Output the [X, Y] coordinate of the center of the cell containing the given text.  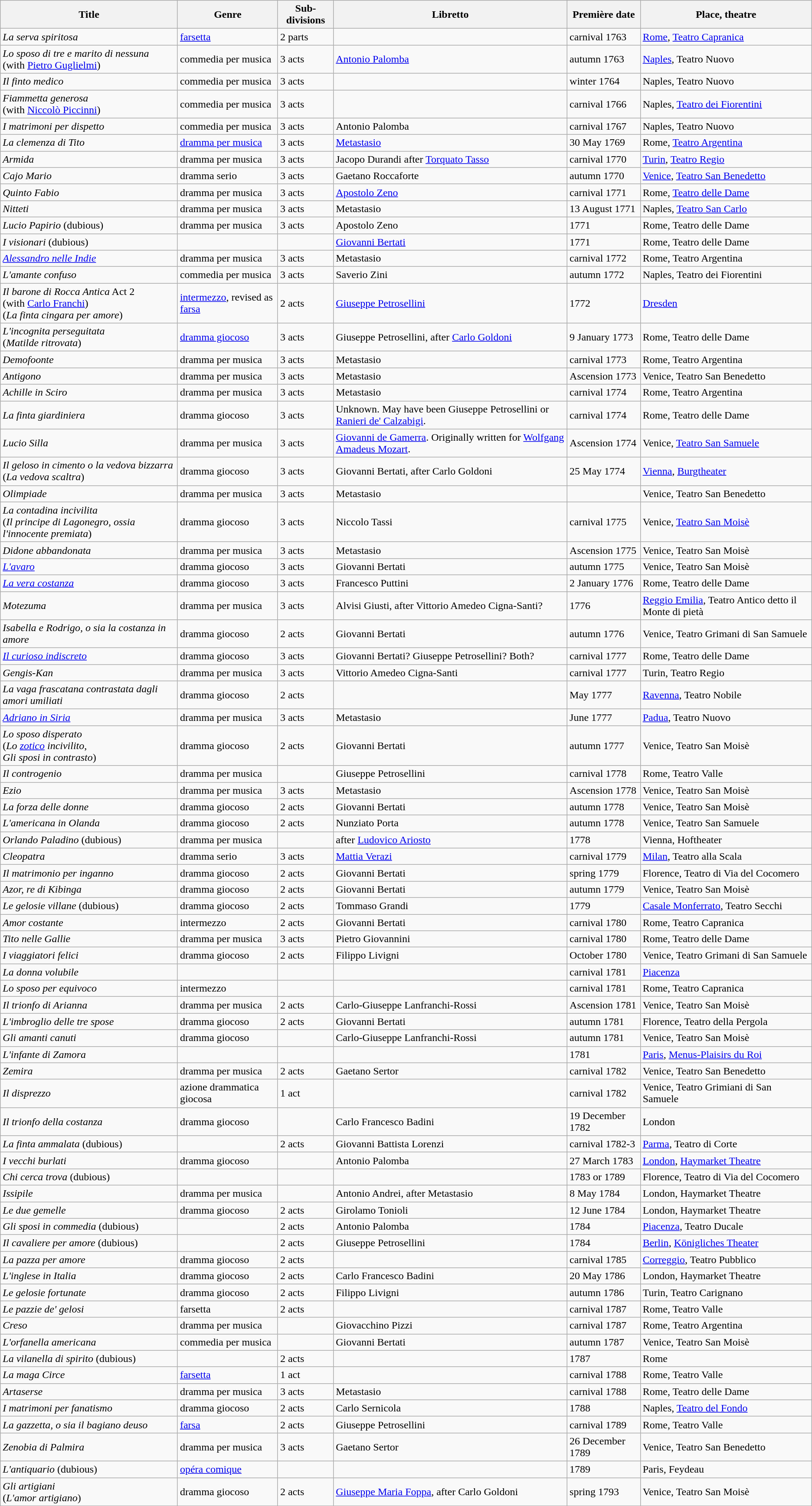
26 December 1789 [604, 1447]
Lo sposo disperato(Lo zotico incivilito,Gli sposi in contrasto) [89, 746]
I matrimoni per fanatismo [89, 1408]
La gazzetta, o sia il bagiano deuso [89, 1424]
Ascension 1781 [604, 1005]
Achille in Sciro [89, 393]
Gli sposi in commedia (dubious) [89, 1227]
25 May 1774 [604, 471]
Naples, Teatro del Fondo [726, 1408]
Rome [726, 1359]
Pietro Giovannini [450, 939]
autumn 1776 [604, 634]
Antonio Andrei, after Metastasio [450, 1193]
Tommaso Grandi [450, 906]
Didone abbandonata [89, 550]
Florence, Teatro della Pergola [726, 1021]
Giuseppe Maria Foppa, after Carlo Goldoni [450, 1491]
Il controgenio [89, 774]
19 December 1782 [604, 1122]
Alvisi Giusti, after Vittorio Amedeo Cigna-Santi? [450, 606]
Giovanni Battista Lorenzi [450, 1144]
Libretto [450, 15]
Nitteti [89, 209]
L'imbroglio delle tre spose [89, 1021]
Gengis-Kan [89, 673]
Ascension 1775 [604, 550]
carnival 1775 [604, 522]
Fiammetta generosa(with Niccolò Piccinni) [89, 104]
Issipile [89, 1193]
Vienna, Hoftheater [726, 840]
La vaga frascatana contrastata dagli amori umiliati [89, 695]
Il finto medico [89, 82]
Paris, Feydeau [726, 1469]
Quinto Fabio [89, 192]
La forza delle donne [89, 807]
carnival 1785 [604, 1260]
farsa [227, 1424]
La finta ammalata (dubious) [89, 1144]
Il geloso in cimento o la vedova bizzarra(La vedova scaltra) [89, 471]
Venice, Teatro Grimiani di San Samuele [726, 1093]
1781 [604, 1054]
La vera costanza [89, 583]
Milan, Teatro alla Scala [726, 856]
Le gelosie fortunate [89, 1293]
Ascension 1774 [604, 443]
intermezzo, revised as farsa [227, 303]
Ezio [89, 790]
2 January 1776 [604, 583]
October 1780 [604, 956]
Armida [89, 159]
1788 [604, 1408]
Unknown. May have been Giuseppe Petrosellini or Ranieri de' Calzabigi. [450, 415]
30 May 1769 [604, 143]
Parma, Teatro di Corte [726, 1144]
carnival 1782-3 [604, 1144]
Lucio Papirio (dubious) [89, 225]
Nunziato Porta [450, 823]
Le due gemelle [89, 1210]
Berlin, Königliches Theater [726, 1243]
La donna volubile [89, 972]
Saverio Zini [450, 275]
carnival 1779 [604, 856]
autumn 1763 [604, 59]
Piacenza, Teatro Ducale [726, 1227]
13 August 1771 [604, 209]
carnival 1767 [604, 126]
Padua, Teatro Nuovo [726, 717]
autumn 1787 [604, 1342]
Ravenna, Teatro Nobile [726, 695]
Correggio, Teatro Pubblico [726, 1260]
Adriano in Siria [89, 717]
L'inglese in Italia [89, 1276]
La finta giardiniera [89, 415]
L'infante di Zamora [89, 1054]
1787 [604, 1359]
Alessandro nelle Indie [89, 259]
L'amante confuso [89, 275]
Gaetano Roccaforte [450, 176]
1783 or 1789 [604, 1177]
carnival 1770 [604, 159]
Zemira [89, 1071]
Antigono [89, 376]
Il cavaliere per amore (dubious) [89, 1243]
Cleopatra [89, 856]
Le pazzie de' gelosi [89, 1309]
Gli amanti canuti [89, 1038]
autumn 1772 [604, 275]
Turin, Teatro Carignano [726, 1293]
Gli artigiani(L'amor artigiano) [89, 1491]
carnival 1763 [604, 37]
I visionari (dubious) [89, 242]
autumn 1775 [604, 566]
Giuseppe Petrosellini, after Carlo Goldoni [450, 337]
Ascension 1773 [604, 376]
Carlo Sernicola [450, 1408]
La vilanella di spirito (dubious) [89, 1359]
I matrimoni per dispetto [89, 126]
1789 [604, 1469]
Demofoonte [89, 360]
8 May 1784 [604, 1193]
Jacopo Durandi after Torquato Tasso [450, 159]
Azor, re di Kibinga [89, 889]
autumn 1770 [604, 176]
20 May 1786 [604, 1276]
27 March 1783 [604, 1160]
June 1777 [604, 717]
Place, theatre [726, 15]
Casale Monferrato, Teatro Secchi [726, 906]
carnival 1789 [604, 1424]
La pazza per amore [89, 1260]
Reggio Emilia, Teatro Antico detto il Monte di pietà [726, 606]
La clemenza di Tito [89, 143]
Creso [89, 1326]
autumn 1786 [604, 1293]
Giovanni Bertati, after Carlo Goldoni [450, 471]
Paris, Menus-Plaisirs du Roi [726, 1054]
Ascension 1778 [604, 790]
winter 1764 [604, 82]
Le gelosie villane (dubious) [89, 906]
I vecchi burlati [89, 1160]
I viaggiatori felici [89, 956]
1776 [604, 606]
Amor costante [89, 923]
Giovanni de Gamerra. Originally written for Wolfgang Amadeus Mozart. [450, 443]
Olimpiade [89, 494]
Giovanni Bertati? Giuseppe Petrosellini? Both? [450, 656]
azione drammatica giocosa [227, 1093]
Zenobia di Palmira [89, 1447]
Motezuma [89, 606]
Il matrimonio per inganno [89, 873]
L'avaro [89, 566]
carnival 1766 [604, 104]
L'antiquario (dubious) [89, 1469]
Artaserse [89, 1391]
La contadina incivilita(Il principe di Lagonegro, ossia l'innocente premiata) [89, 522]
Niccolo Tassi [450, 522]
L'americana in Olanda [89, 823]
after Ludovico Ariosto [450, 840]
2 parts [305, 37]
carnival 1778 [604, 774]
opéra comique [227, 1469]
1778 [604, 840]
Giovacchino Pizzi [450, 1326]
Francesco Puttini [450, 583]
12 June 1784 [604, 1210]
May 1777 [604, 695]
carnival 1773 [604, 360]
Vittorio Amedeo Cigna-Santi [450, 673]
Cajo Mario [89, 176]
Piacenza [726, 972]
autumn 1777 [604, 746]
L'incognita perseguitata(Matilde ritrovata) [89, 337]
Isabella e Rodrigo, o sia la costanza in amore [89, 634]
Lucio Silla [89, 443]
Orlando Paladino (dubious) [89, 840]
spring 1779 [604, 873]
La maga Circe [89, 1375]
Première date [604, 15]
Title [89, 15]
Lo sposo per equivoco [89, 989]
Il disprezzo [89, 1093]
Naples, Teatro San Carlo [726, 209]
1772 [604, 303]
Il curioso indiscreto [89, 656]
La serva spiritosa [89, 37]
carnival 1772 [604, 259]
Il trionfo di Arianna [89, 1005]
Sub­divisions [305, 15]
London [726, 1122]
autumn 1779 [604, 889]
1779 [604, 906]
Vienna, Burgtheater [726, 471]
Tito nelle Gallie [89, 939]
Il barone di Rocca Antica Act 2(with Carlo Franchi)(La finta cingara per amore) [89, 303]
carnival 1771 [604, 192]
Il trionfo della costanza [89, 1122]
spring 1793 [604, 1491]
Mattia Verazi [450, 856]
Lo sposo di tre e marito di nessuna(with Pietro Guglielmi) [89, 59]
Chi cerca trova (dubious) [89, 1177]
Dresden [726, 303]
9 January 1773 [604, 337]
L'orfanella americana [89, 1342]
Genre [227, 15]
Girolamo Tonioli [450, 1210]
